Pinpoint the cell where the given text exists, returning its [x, y] midpoint coordinate. 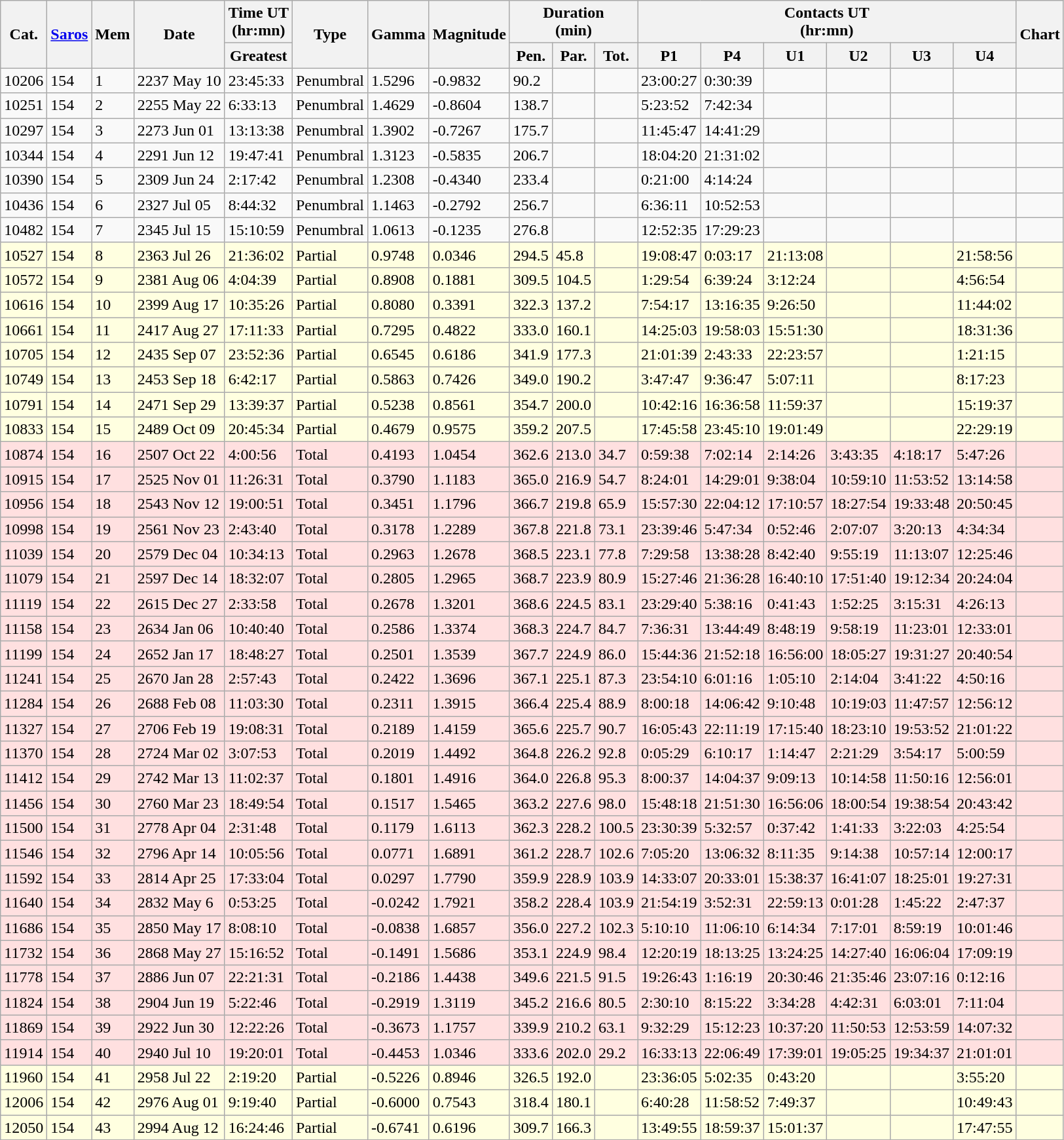
-0.0838 [399, 928]
20:33:01 [732, 878]
0:30:39 [732, 81]
10915 [24, 479]
3:52:31 [732, 903]
1.3539 [469, 653]
22:21:31 [258, 978]
354.7 [530, 405]
-0.1491 [399, 953]
192.0 [574, 1077]
18:13:25 [732, 953]
2 [113, 105]
13:39:37 [258, 405]
2435 Sep 07 [179, 355]
14:41:29 [732, 130]
1.5465 [469, 803]
13:49:55 [669, 1127]
4:00:56 [258, 454]
17:09:19 [985, 953]
21:01:22 [985, 729]
P4 [732, 56]
17:11:33 [258, 329]
18:27:54 [858, 504]
2958 Jul 22 [179, 1077]
12:20:19 [669, 953]
7:05:20 [669, 853]
0:41:43 [795, 604]
0.8946 [469, 1077]
16:06:04 [921, 953]
1.4159 [469, 729]
5:22:46 [258, 1002]
20:43:42 [985, 803]
2796 Apr 14 [179, 853]
364.0 [530, 779]
2237 May 10 [179, 81]
Tot. [615, 56]
2760 Mar 23 [179, 803]
366.4 [530, 703]
0.6186 [469, 355]
2381 Aug 06 [179, 280]
1.2678 [469, 554]
4:25:54 [985, 828]
1.3902 [399, 130]
11:23:01 [921, 629]
12:56:01 [985, 779]
6:14:34 [795, 928]
34 [113, 903]
12:25:46 [985, 554]
6:10:17 [732, 754]
4:56:54 [985, 280]
21:13:08 [795, 255]
21:31:02 [732, 155]
102.3 [615, 928]
2579 Dec 04 [179, 554]
6:01:16 [732, 678]
25 [113, 678]
11370 [24, 754]
U1 [795, 56]
10482 [24, 230]
368.5 [530, 554]
83.1 [615, 604]
10956 [24, 504]
6:33:13 [258, 105]
223.1 [574, 554]
100.5 [615, 828]
6:03:01 [921, 1002]
7:11:04 [985, 1002]
23:54:10 [669, 678]
10:42:16 [669, 405]
227.2 [574, 928]
19:08:47 [669, 255]
21:35:46 [858, 978]
-0.2186 [399, 978]
2:19:20 [258, 1077]
358.2 [530, 903]
0:37:42 [795, 828]
0.1881 [469, 280]
Saros [69, 34]
8:11:35 [795, 853]
356.0 [530, 928]
10344 [24, 155]
87.3 [615, 678]
12:52:35 [669, 230]
11:50:16 [921, 779]
10251 [24, 105]
2309 Jun 24 [179, 180]
2688 Feb 08 [179, 703]
11:26:31 [258, 479]
0.9575 [469, 430]
228.7 [574, 853]
10:37:20 [795, 1027]
15:48:18 [669, 803]
368.6 [530, 604]
10:59:10 [858, 479]
10705 [24, 355]
15:12:23 [732, 1027]
9:19:40 [258, 1102]
4:18:17 [921, 454]
-0.7267 [469, 130]
224.5 [574, 604]
1.2308 [399, 180]
14 [113, 405]
10:05:56 [258, 853]
0.7543 [469, 1102]
17:51:40 [858, 579]
349.6 [530, 978]
19:27:31 [985, 878]
2:43:40 [258, 529]
40 [113, 1052]
19:08:31 [258, 729]
2345 Jul 15 [179, 230]
1.3915 [469, 703]
4:34:34 [985, 529]
9:26:50 [795, 304]
0:21:00 [669, 180]
3:41:22 [921, 678]
1.5686 [469, 953]
17:10:57 [795, 504]
0.7295 [399, 329]
225.1 [574, 678]
-0.9832 [469, 81]
41 [113, 1077]
1.1463 [399, 205]
19:12:34 [921, 579]
5:10:10 [669, 928]
15:51:30 [795, 329]
1.3123 [399, 155]
15:16:52 [258, 953]
15:44:36 [669, 653]
16:24:46 [258, 1127]
65.9 [615, 504]
1.0454 [469, 454]
12:56:12 [985, 703]
10527 [24, 255]
0.5238 [399, 405]
11241 [24, 678]
2940 Jul 10 [179, 1052]
2:21:29 [858, 754]
219.8 [574, 504]
14:06:42 [732, 703]
15 [113, 430]
29.2 [615, 1052]
11778 [24, 978]
10:40:40 [258, 629]
17:39:01 [795, 1052]
216.6 [574, 1002]
0:12:16 [985, 978]
43 [113, 1127]
16:40:10 [795, 579]
228.9 [574, 878]
2:31:48 [258, 828]
15:10:59 [258, 230]
18:00:54 [858, 803]
206.7 [530, 155]
Contacts UT(hr:mn) [827, 22]
200.0 [574, 405]
35 [113, 928]
349.0 [530, 380]
1:41:33 [858, 828]
11:53:52 [921, 479]
1.3201 [469, 604]
177.3 [574, 355]
1.2965 [469, 579]
13:14:58 [985, 479]
21:36:28 [732, 579]
322.3 [530, 304]
0.2805 [399, 579]
Chart [1040, 34]
10749 [24, 380]
3:55:20 [985, 1077]
15:57:30 [669, 504]
333.6 [530, 1052]
16 [113, 454]
2543 Nov 12 [179, 504]
Type [330, 34]
90.2 [530, 81]
86.0 [615, 653]
19 [113, 529]
1:16:19 [732, 978]
Date [179, 34]
17:45:58 [669, 430]
363.2 [530, 803]
90.7 [615, 729]
12 [113, 355]
2670 Jan 28 [179, 678]
9:14:38 [858, 853]
0.6545 [399, 355]
23:00:27 [669, 81]
0.8561 [469, 405]
1.6891 [469, 853]
2742 Mar 13 [179, 779]
21:58:56 [985, 255]
7:54:17 [669, 304]
160.1 [574, 329]
8:24:01 [669, 479]
22:04:12 [732, 504]
10572 [24, 280]
-0.2919 [399, 1002]
13:44:49 [732, 629]
20 [113, 554]
256.7 [530, 205]
221.5 [574, 978]
12050 [24, 1127]
4:26:13 [985, 604]
-0.2792 [469, 205]
19:26:43 [669, 978]
11:02:37 [258, 779]
2327 Jul 05 [179, 205]
14:33:07 [669, 878]
77.8 [615, 554]
17:15:40 [795, 729]
339.9 [530, 1027]
4:14:24 [732, 180]
10:01:46 [985, 928]
294.5 [530, 255]
16:56:06 [795, 803]
22:23:57 [795, 355]
21:54:19 [669, 903]
0.2963 [399, 554]
11039 [24, 554]
U4 [985, 56]
14:04:37 [732, 779]
17:33:04 [258, 878]
2453 Sep 18 [179, 380]
2471 Sep 29 [179, 405]
361.2 [530, 853]
0.6196 [469, 1127]
0.5863 [399, 380]
228.4 [574, 903]
10 [113, 304]
2:33:58 [258, 604]
Duration(min) [574, 22]
2615 Dec 27 [179, 604]
23 [113, 629]
0.1179 [399, 828]
16:56:00 [795, 653]
11079 [24, 579]
2561 Nov 23 [179, 529]
8:00:18 [669, 703]
1.5296 [399, 81]
0.3790 [399, 479]
U2 [858, 56]
210.2 [574, 1027]
18 [113, 504]
22:29:19 [985, 430]
2994 Aug 12 [179, 1127]
17:47:55 [985, 1127]
102.6 [615, 853]
36 [113, 953]
18:59:37 [732, 1127]
180.1 [574, 1102]
138.7 [530, 105]
226.2 [574, 754]
1:52:25 [858, 604]
10297 [24, 130]
0.2019 [399, 754]
225.7 [574, 729]
3:54:17 [921, 754]
11914 [24, 1052]
233.4 [530, 180]
Par. [574, 56]
95.3 [615, 779]
1.4438 [469, 978]
0.8908 [399, 280]
0.0346 [469, 255]
21:52:18 [732, 653]
5:00:59 [985, 754]
3:20:13 [921, 529]
11960 [24, 1077]
0.4679 [399, 430]
1:29:54 [669, 280]
31 [113, 828]
14:25:03 [669, 329]
23:07:16 [921, 978]
19:47:41 [258, 155]
8:48:19 [795, 629]
11592 [24, 878]
20:45:34 [258, 430]
1.0613 [399, 230]
10874 [24, 454]
367.7 [530, 653]
2399 Aug 17 [179, 304]
1.6857 [469, 928]
367.8 [530, 529]
18:04:20 [669, 155]
0:03:17 [732, 255]
8:44:32 [258, 205]
24 [113, 653]
11456 [24, 803]
213.0 [574, 454]
3:15:31 [921, 604]
0.2422 [399, 678]
1.6113 [469, 828]
0:43:20 [795, 1077]
3 [113, 130]
364.8 [530, 754]
11199 [24, 653]
-0.1235 [469, 230]
10436 [24, 205]
13 [113, 380]
Gamma [399, 34]
-0.8604 [469, 105]
23:29:40 [669, 604]
8:59:19 [921, 928]
23:39:46 [669, 529]
2904 Jun 19 [179, 1002]
3:34:28 [795, 1002]
0.0297 [399, 878]
11:13:07 [921, 554]
10390 [24, 180]
19:38:54 [921, 803]
42 [113, 1102]
29 [113, 779]
6:39:24 [732, 280]
3:12:24 [795, 280]
2:30:10 [669, 1002]
23:45:33 [258, 81]
228.2 [574, 828]
1.1796 [469, 504]
1.2289 [469, 529]
6:42:17 [258, 380]
11 [113, 329]
2417 Aug 27 [179, 329]
2706 Feb 19 [179, 729]
362.3 [530, 828]
20:50:45 [985, 504]
10:52:53 [732, 205]
2652 Jan 17 [179, 653]
11500 [24, 828]
9 [113, 280]
2832 May 6 [179, 903]
0.2501 [399, 653]
80.5 [615, 1002]
Time UT(hr:mn) [258, 22]
1.4916 [469, 779]
21 [113, 579]
0:05:29 [669, 754]
1.4629 [399, 105]
22:11:19 [732, 729]
365.6 [530, 729]
23:45:10 [732, 430]
4:42:31 [858, 1002]
10791 [24, 405]
-0.4340 [469, 180]
0:01:28 [858, 903]
207.5 [574, 430]
19:53:52 [921, 729]
5:02:35 [732, 1077]
6:40:28 [669, 1102]
11:58:52 [732, 1102]
3:07:53 [258, 754]
17 [113, 479]
11327 [24, 729]
19:58:03 [732, 329]
1:21:15 [985, 355]
2814 Apr 25 [179, 878]
2489 Oct 09 [179, 430]
10833 [24, 430]
1.7790 [469, 878]
22:06:49 [732, 1052]
-0.6741 [399, 1127]
190.2 [574, 380]
Mem [113, 34]
32 [113, 853]
0.9748 [399, 255]
10616 [24, 304]
11158 [24, 629]
19:00:51 [258, 504]
98.0 [615, 803]
-0.6000 [399, 1102]
11:47:57 [921, 703]
2:57:43 [258, 678]
8:42:40 [795, 554]
12:00:17 [985, 853]
9:36:47 [732, 380]
5:47:26 [985, 454]
20:24:04 [985, 579]
0.1517 [399, 803]
16:41:07 [858, 878]
225.4 [574, 703]
18:48:27 [258, 653]
5:47:34 [732, 529]
10:35:26 [258, 304]
2634 Jan 06 [179, 629]
13:06:32 [732, 853]
7:42:34 [732, 105]
0:59:38 [669, 454]
2850 May 17 [179, 928]
202.0 [574, 1052]
18:05:27 [858, 653]
11869 [24, 1027]
2:43:33 [732, 355]
2724 Mar 02 [179, 754]
0.2311 [399, 703]
1 [113, 81]
5:07:11 [795, 380]
6 [113, 205]
11:50:53 [858, 1027]
345.2 [530, 1002]
7:36:31 [669, 629]
2507 Oct 22 [179, 454]
11:06:10 [732, 928]
30 [113, 803]
P1 [669, 56]
13:24:25 [795, 953]
9:55:19 [858, 554]
1.3119 [469, 1002]
2255 May 22 [179, 105]
227.6 [574, 803]
-0.0242 [399, 903]
365.0 [530, 479]
7:29:58 [669, 554]
12:33:01 [985, 629]
15:27:46 [669, 579]
9:58:19 [858, 629]
18:25:01 [921, 878]
2868 May 27 [179, 953]
11732 [24, 953]
18:23:10 [858, 729]
10:19:03 [858, 703]
15:38:37 [795, 878]
4:04:39 [258, 280]
8 [113, 255]
16:36:58 [732, 405]
2291 Jun 12 [179, 155]
12:53:59 [921, 1027]
2597 Dec 14 [179, 579]
1.1183 [469, 479]
Pen. [530, 56]
14:07:32 [985, 1027]
318.4 [530, 1102]
21:36:02 [258, 255]
1.3696 [469, 678]
4:50:16 [985, 678]
14:29:01 [732, 479]
104.5 [574, 280]
0.3451 [399, 504]
10998 [24, 529]
22 [113, 604]
-0.5835 [469, 155]
11:44:02 [985, 304]
359.2 [530, 430]
10:14:58 [858, 779]
20:30:46 [795, 978]
U3 [921, 56]
362.6 [530, 454]
10:49:43 [985, 1102]
341.9 [530, 355]
309.7 [530, 1127]
10:34:13 [258, 554]
21:01:39 [669, 355]
16:33:13 [669, 1052]
333.0 [530, 329]
368.3 [530, 629]
11412 [24, 779]
11119 [24, 604]
22:59:13 [795, 903]
7:49:37 [795, 1102]
18:31:36 [985, 329]
0.2678 [399, 604]
5:38:16 [732, 604]
2886 Jun 07 [179, 978]
366.7 [530, 504]
14:27:40 [858, 953]
1:45:22 [921, 903]
73.1 [615, 529]
11:45:47 [669, 130]
Magnitude [469, 34]
21:01:01 [985, 1052]
20:40:54 [985, 653]
98.4 [615, 953]
11:59:37 [795, 405]
9:09:13 [795, 779]
276.8 [530, 230]
63.1 [615, 1027]
0.3391 [469, 304]
368.7 [530, 579]
175.7 [530, 130]
21:51:30 [732, 803]
10206 [24, 81]
1:05:10 [795, 678]
309.5 [530, 280]
Cat. [24, 34]
92.8 [615, 754]
359.9 [530, 878]
0.4822 [469, 329]
2525 Nov 01 [179, 479]
0.4193 [399, 454]
0.0771 [399, 853]
0:52:46 [795, 529]
11640 [24, 903]
6:36:11 [669, 205]
33 [113, 878]
2:14:26 [795, 454]
10:57:14 [921, 853]
91.5 [615, 978]
13:16:35 [732, 304]
137.2 [574, 304]
166.3 [574, 1127]
2363 Jul 26 [179, 255]
224.7 [574, 629]
9:32:29 [669, 1027]
0.7426 [469, 380]
23:52:36 [258, 355]
8:00:37 [669, 779]
2:14:04 [858, 678]
37 [113, 978]
19:31:27 [921, 653]
2922 Jun 30 [179, 1027]
353.1 [530, 953]
326.5 [530, 1077]
28 [113, 754]
0:53:25 [258, 903]
5 [113, 180]
1.3374 [469, 629]
80.9 [615, 579]
10661 [24, 329]
216.9 [574, 479]
11546 [24, 853]
0.2189 [399, 729]
2:47:37 [985, 903]
0.3178 [399, 529]
11686 [24, 928]
84.7 [615, 629]
19:33:48 [921, 504]
2976 Aug 01 [179, 1102]
367.1 [530, 678]
-0.4453 [399, 1052]
0.2586 [399, 629]
1:14:47 [795, 754]
23:30:39 [669, 828]
34.7 [615, 454]
12:22:26 [258, 1027]
15:01:37 [795, 1127]
221.8 [574, 529]
1.7921 [469, 903]
9:38:04 [795, 479]
8:17:23 [985, 380]
12006 [24, 1102]
7:02:14 [732, 454]
3:47:47 [669, 380]
11824 [24, 1002]
4 [113, 155]
3:22:03 [921, 828]
13:13:38 [258, 130]
1.4492 [469, 754]
19:20:01 [258, 1052]
2778 Apr 04 [179, 828]
16:05:43 [669, 729]
39 [113, 1027]
5:23:52 [669, 105]
45.8 [574, 255]
18:49:54 [258, 803]
226.8 [574, 779]
8:08:10 [258, 928]
38 [113, 1002]
0.8080 [399, 304]
19:34:37 [921, 1052]
15:19:37 [985, 405]
5:32:57 [732, 828]
9:10:48 [795, 703]
Greatest [258, 56]
54.7 [615, 479]
27 [113, 729]
-0.3673 [399, 1027]
2:07:07 [858, 529]
7:17:01 [858, 928]
2:17:42 [258, 180]
-0.5226 [399, 1077]
19:05:25 [858, 1052]
23:36:05 [669, 1077]
0.1801 [399, 779]
3:43:35 [858, 454]
7 [113, 230]
2273 Jun 01 [179, 130]
1.0346 [469, 1052]
223.9 [574, 579]
17:29:23 [732, 230]
1.1757 [469, 1027]
8:15:22 [732, 1002]
11284 [24, 703]
13:38:28 [732, 554]
19:01:49 [795, 430]
26 [113, 703]
11:03:30 [258, 703]
88.9 [615, 703]
18:32:07 [258, 579]
